Return [X, Y] of the center of cell containing provided text 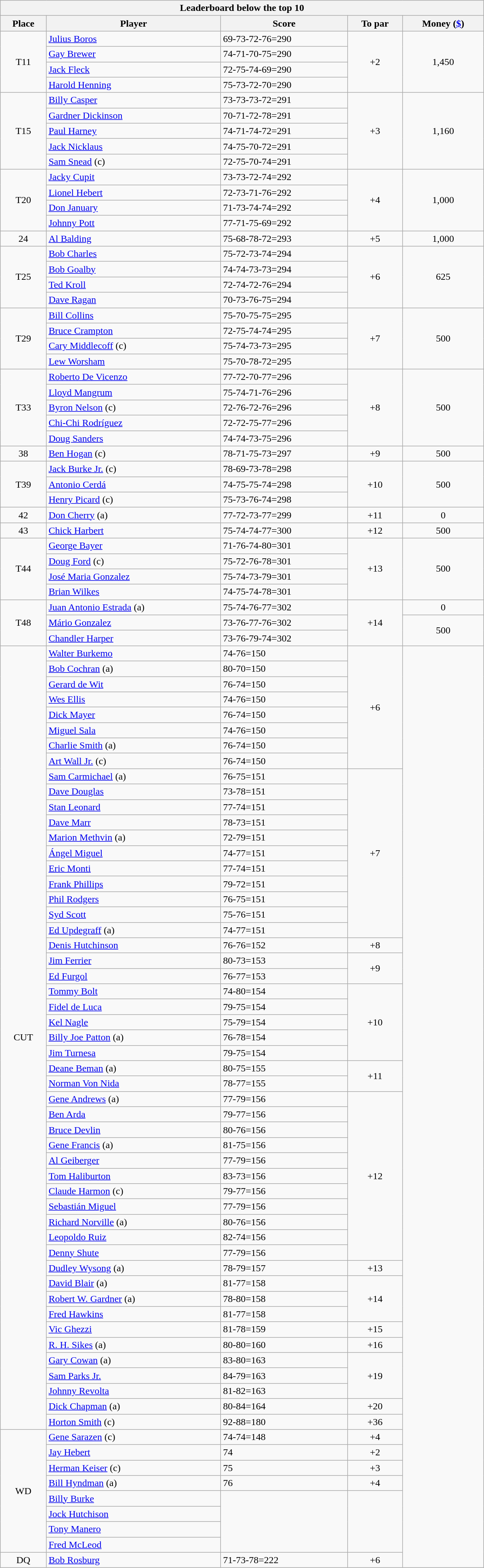
Sebastián Miguel [134, 1207]
Denny Shute [134, 1253]
76-76=152 [284, 945]
Harold Henning [134, 85]
73-76-77-76=302 [284, 623]
Jack Burke Jr. (c) [134, 469]
T20 [23, 200]
38 [23, 454]
Ben Hogan (c) [134, 454]
72-79=151 [284, 838]
Marion Methvin (a) [134, 838]
T48 [23, 623]
80-84=164 [284, 1406]
Sam Snead (c) [134, 161]
72-73-71-76=292 [284, 193]
625 [443, 277]
75-68-78-72=293 [284, 239]
72-74-72-76=294 [284, 285]
Leaderboard below the top 10 [242, 8]
Bob Goalby [134, 269]
78-79=157 [284, 1268]
Place [23, 23]
R. H. Sikes (a) [134, 1345]
Ben Arda [134, 1114]
Eric Monti [134, 868]
Claude Harmon (c) [134, 1191]
+15 [375, 1329]
Kel Nagle [134, 1022]
74-75-75-74=298 [284, 484]
Dudley Wysong (a) [134, 1268]
Sam Parks Jr. [134, 1375]
74-71-70-75=290 [284, 54]
77-72-73-77=299 [284, 515]
75-70-75-75=295 [284, 315]
75-72-73-74=294 [284, 254]
Gene Francis (a) [134, 1145]
42 [23, 515]
Dick Chapman (a) [134, 1406]
80-80=160 [284, 1345]
Doug Sanders [134, 438]
Dave Douglas [134, 792]
82-74=156 [284, 1237]
Bob Cochran (a) [134, 669]
Ed Furgol [134, 976]
Gardner Dickinson [134, 115]
Doug Ford (c) [134, 561]
Don Cherry (a) [134, 515]
+5 [375, 239]
76-77=153 [284, 976]
Mário Gonzalez [134, 623]
Walter Burkemo [134, 653]
T33 [23, 407]
75-76=151 [284, 914]
WD [23, 1491]
+20 [375, 1406]
75-74-73-79=301 [284, 576]
Jay Hebert [134, 1453]
Ángel Miguel [134, 853]
75-73-76-74=298 [284, 500]
74 [284, 1453]
Score [284, 23]
Billy Burke [134, 1499]
73-73-72-74=292 [284, 177]
Jacky Cupit [134, 177]
José Maria Gonzalez [134, 576]
71-76-74-80=301 [284, 546]
Bruce Devlin [134, 1130]
80-75=155 [284, 1068]
Fidel de Luca [134, 1007]
74-75-70-72=291 [284, 146]
43 [23, 530]
72-75-74-69=290 [284, 69]
74-74=148 [284, 1437]
75-73-72-70=290 [284, 85]
Antonio Cerdá [134, 484]
72-75-70-74=291 [284, 161]
Phil Rodgers [134, 899]
Al Geiberger [134, 1160]
Dick Mayer [134, 715]
Julius Boros [134, 39]
Paul Harney [134, 131]
78-73=151 [284, 822]
Fred McLeod [134, 1545]
74-75-74-78=301 [284, 592]
Stan Leonard [134, 807]
Wes Ellis [134, 700]
78-80=158 [284, 1299]
Lionel Hebert [134, 193]
70-71-72-78=291 [284, 115]
Jack Nicklaus [134, 146]
Henry Picard (c) [134, 500]
Jack Fleck [134, 69]
To par [375, 23]
Johnny Revolta [134, 1391]
Chandler Harper [134, 638]
Dave Marr [134, 822]
Billy Joe Patton (a) [134, 1038]
72-76-72-76=296 [284, 407]
T11 [23, 62]
Robert W. Gardner (a) [134, 1299]
81-75=156 [284, 1145]
92-88=180 [284, 1421]
Fred Hawkins [134, 1314]
Al Balding [134, 239]
Deane Beman (a) [134, 1068]
+16 [375, 1345]
Sam Carmichael (a) [134, 776]
1,450 [443, 62]
T15 [23, 131]
Jim Turnesa [134, 1053]
73-76-79-74=302 [284, 638]
Frank Phillips [134, 884]
Bill Collins [134, 315]
71-73-74-74=292 [284, 208]
Gary Cowan (a) [134, 1360]
71-73-78=222 [284, 1560]
83-73=156 [284, 1176]
Bill Hyndman (a) [134, 1483]
T44 [23, 569]
Gay Brewer [134, 54]
Dave Ragan [134, 300]
Roberto De Vicenzo [134, 377]
76-78=154 [284, 1038]
Herman Keiser (c) [134, 1468]
DQ [23, 1560]
83-80=163 [284, 1360]
Player [134, 23]
Denis Hutchinson [134, 945]
75-79=154 [284, 1022]
Vic Ghezzi [134, 1329]
Art Wall Jr. (c) [134, 761]
74-80=154 [284, 992]
Leopoldo Ruiz [134, 1237]
Norman Von Nida [134, 1084]
77-71-75-69=292 [284, 223]
74-74-73-75=296 [284, 438]
76 [284, 1483]
79-72=151 [284, 884]
24 [23, 239]
78-77=155 [284, 1084]
73-78=151 [284, 792]
75 [284, 1468]
T29 [23, 338]
72-75-74-74=295 [284, 331]
Syd Scott [134, 914]
75-74-71-76=296 [284, 392]
Lloyd Mangrum [134, 392]
70-73-76-75=294 [284, 300]
75-72-76-78=301 [284, 561]
75-74-73-73=295 [284, 346]
Johnny Pott [134, 223]
75-74-74-77=300 [284, 530]
84-79=163 [284, 1375]
George Bayer [134, 546]
78-69-73-78=298 [284, 469]
Jock Hutchison [134, 1514]
73-73-73-72=291 [284, 100]
1,160 [443, 131]
Lew Worsham [134, 361]
Gene Sarazen (c) [134, 1437]
Cary Middlecoff (c) [134, 346]
74-71-74-72=291 [284, 131]
78-71-75-73=297 [284, 454]
75-70-78-72=295 [284, 361]
Billy Casper [134, 100]
Bob Rosburg [134, 1560]
T39 [23, 484]
Don January [134, 208]
Brian Wilkes [134, 592]
Chi-Chi Rodríguez [134, 423]
+19 [375, 1375]
Tony Manero [134, 1529]
80-70=150 [284, 669]
77-72-70-77=296 [284, 377]
Bob Charles [134, 254]
81-78=159 [284, 1329]
Juan Antonio Estrada (a) [134, 607]
CUT [23, 1038]
+36 [375, 1421]
81-82=163 [284, 1391]
Miguel Sala [134, 730]
Chick Harbert [134, 530]
Money ($) [443, 23]
Gene Andrews (a) [134, 1099]
Tommy Bolt [134, 992]
T25 [23, 277]
David Blair (a) [134, 1283]
Bruce Crampton [134, 331]
69-73-72-76=290 [284, 39]
Jim Ferrier [134, 961]
Byron Nelson (c) [134, 407]
80-73=153 [284, 961]
Gerard de Wit [134, 684]
Ed Updegraff (a) [134, 930]
Ted Kroll [134, 285]
Horton Smith (c) [134, 1421]
Richard Norville (a) [134, 1222]
Charlie Smith (a) [134, 746]
72-72-75-77=296 [284, 423]
74-74-73-73=294 [284, 269]
Tom Haliburton [134, 1176]
75-74-76-77=302 [284, 607]
